From the cell containing the given text, extract its center point as (X, Y) coordinate. 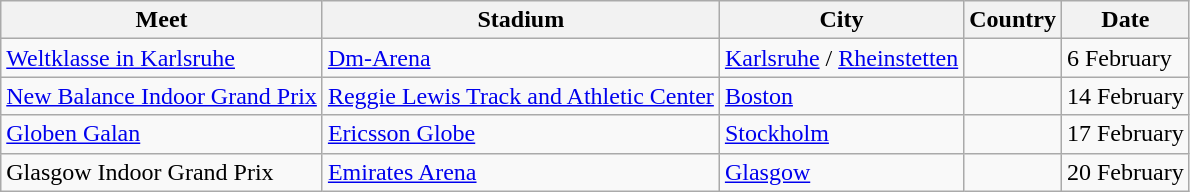
City (841, 20)
Emirates Arena (520, 172)
New Balance Indoor Grand Prix (162, 96)
Glasgow (841, 172)
6 February (1125, 58)
Globen Galan (162, 134)
Karlsruhe / Rheinstetten (841, 58)
Weltklasse in Karlsruhe (162, 58)
Stadium (520, 20)
Date (1125, 20)
Dm-Arena (520, 58)
Country (1013, 20)
Stockholm (841, 134)
14 February (1125, 96)
Reggie Lewis Track and Athletic Center (520, 96)
20 February (1125, 172)
Ericsson Globe (520, 134)
Boston (841, 96)
Glasgow Indoor Grand Prix (162, 172)
Meet (162, 20)
17 February (1125, 134)
